Extract the (X, Y) coordinate from the center of the cell holding the provided text.  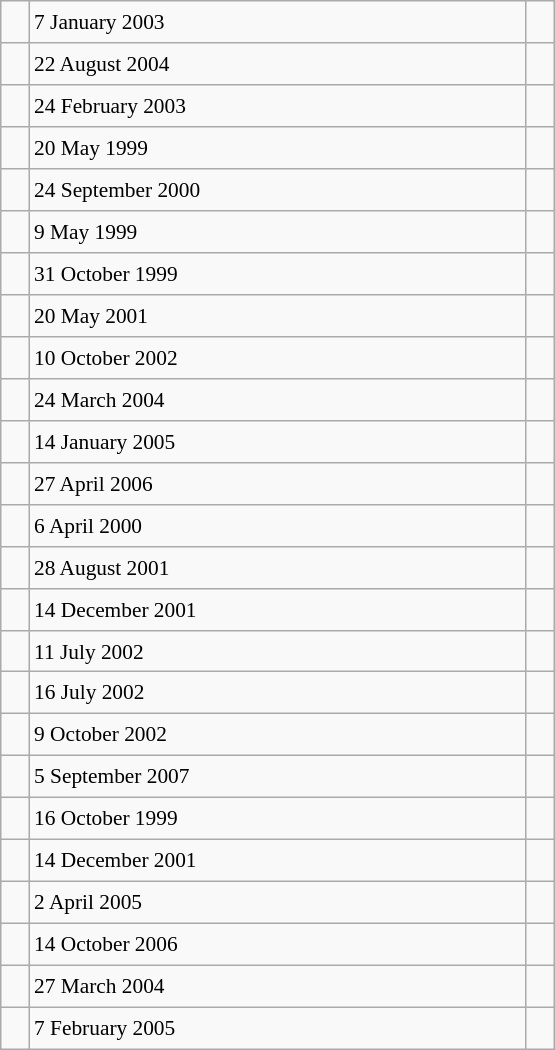
14 January 2005 (278, 441)
7 January 2003 (278, 22)
16 July 2002 (278, 693)
24 March 2004 (278, 399)
24 September 2000 (278, 190)
31 October 1999 (278, 274)
14 October 2006 (278, 945)
28 August 2001 (278, 567)
11 July 2002 (278, 651)
20 May 2001 (278, 316)
7 February 2005 (278, 1028)
22 August 2004 (278, 64)
9 May 1999 (278, 232)
27 March 2004 (278, 986)
5 September 2007 (278, 777)
20 May 1999 (278, 148)
2 April 2005 (278, 903)
6 April 2000 (278, 525)
16 October 1999 (278, 819)
24 February 2003 (278, 106)
27 April 2006 (278, 483)
10 October 2002 (278, 358)
9 October 2002 (278, 735)
